Pinpoint the cell where the given text exists, returning its (x, y) midpoint coordinate. 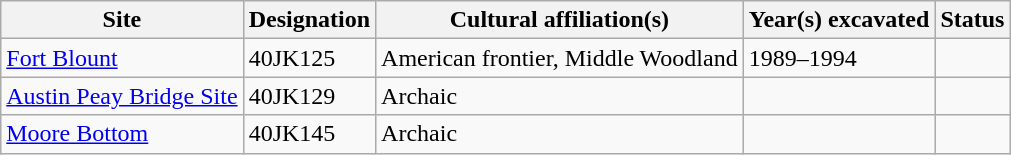
Year(s) excavated (839, 20)
Austin Peay Bridge Site (122, 96)
Site (122, 20)
Cultural affiliation(s) (560, 20)
Status (972, 20)
40JK125 (309, 58)
American frontier, Middle Woodland (560, 58)
Moore Bottom (122, 134)
40JK145 (309, 134)
Designation (309, 20)
1989–1994 (839, 58)
Fort Blount (122, 58)
40JK129 (309, 96)
